Detect which cell encompasses the target text, then output its [x, y] center coordinate. 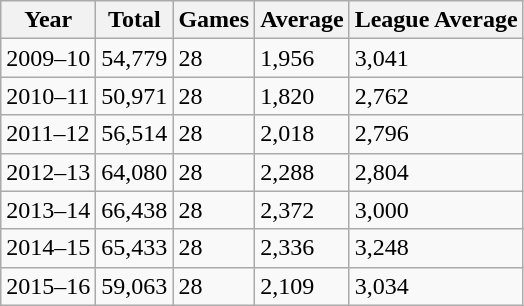
2,288 [302, 172]
Average [302, 20]
64,080 [134, 172]
1,820 [302, 96]
2,372 [302, 210]
3,041 [436, 58]
2012–13 [48, 172]
2,762 [436, 96]
2011–12 [48, 134]
2,796 [436, 134]
1,956 [302, 58]
2013–14 [48, 210]
Year [48, 20]
2,018 [302, 134]
Games [214, 20]
3,000 [436, 210]
2,804 [436, 172]
65,433 [134, 248]
59,063 [134, 286]
2,336 [302, 248]
3,034 [436, 286]
3,248 [436, 248]
54,779 [134, 58]
66,438 [134, 210]
Total [134, 20]
2014–15 [48, 248]
50,971 [134, 96]
56,514 [134, 134]
2,109 [302, 286]
2015–16 [48, 286]
2010–11 [48, 96]
2009–10 [48, 58]
League Average [436, 20]
